Detect which cell encompasses the target text, then output its [X, Y] center coordinate. 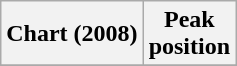
Peakposition [189, 34]
Chart (2008) [72, 34]
